Find where the given text appears and provide that cell's center as (x, y) coordinate. 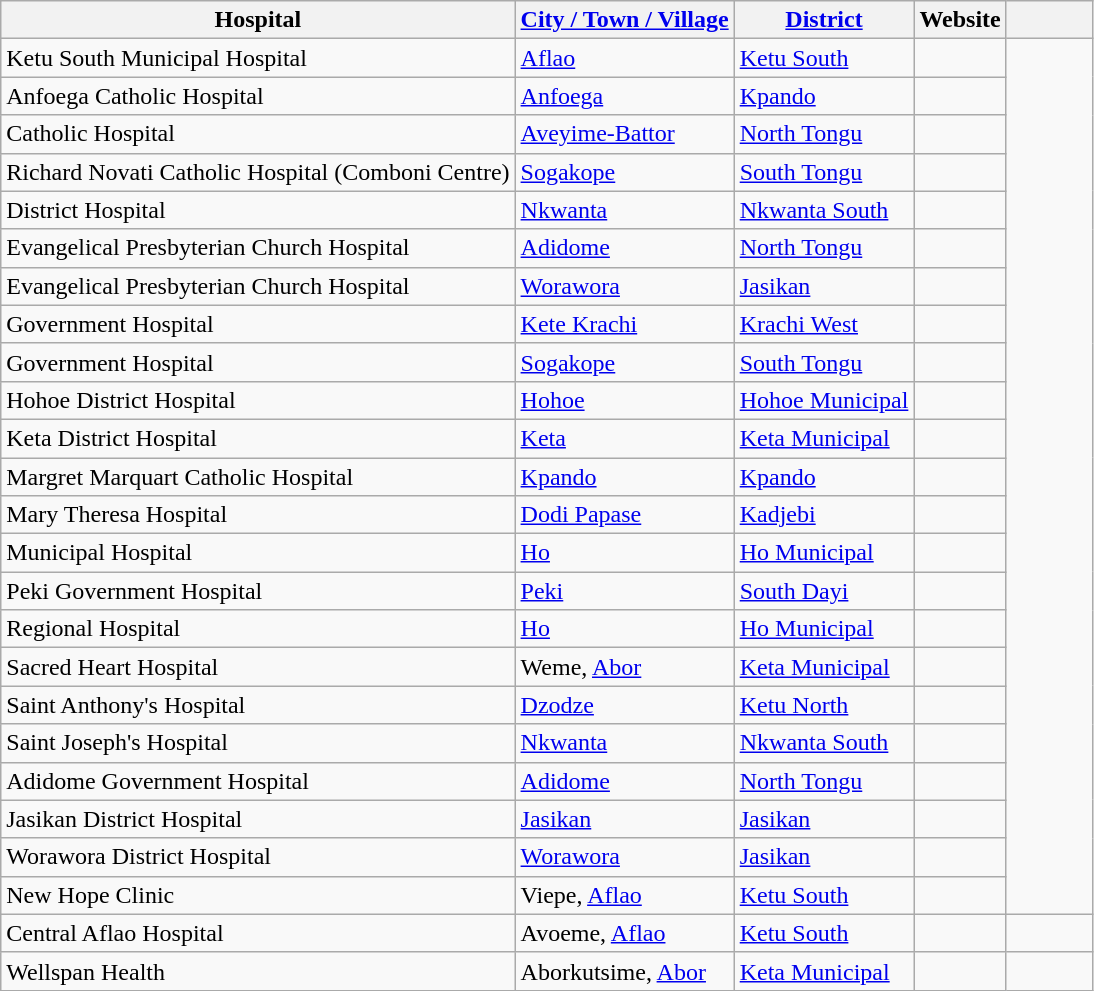
South Dayi (824, 591)
Keta (624, 438)
Hohoe Municipal (824, 400)
Aveyime-Battor (624, 134)
Richard Novati Catholic Hospital (Comboni Centre) (258, 172)
Regional Hospital (258, 629)
Central Aflao Hospital (258, 933)
Saint Anthony's Hospital (258, 705)
Krachi West (824, 324)
Margret Marquart Catholic Hospital (258, 477)
District (824, 20)
Aborkutsime, Abor (624, 971)
Hohoe District Hospital (258, 400)
Ketu North (824, 705)
Catholic Hospital (258, 134)
City / Town / Village (624, 20)
Mary Theresa Hospital (258, 515)
Website (960, 20)
Anfoega Catholic Hospital (258, 96)
Peki Government Hospital (258, 591)
Hohoe (624, 400)
Worawora District Hospital (258, 857)
Hospital (258, 20)
Municipal Hospital (258, 553)
Aflao (624, 58)
District Hospital (258, 210)
Keta District Hospital (258, 438)
Viepe, Aflao (624, 895)
Dodi Papase (624, 515)
Ketu South Municipal Hospital (258, 58)
Wellspan Health (258, 971)
New Hope Clinic (258, 895)
Weme, Abor (624, 667)
Peki (624, 591)
Anfoega (624, 96)
Dzodze (624, 705)
Saint Joseph's Hospital (258, 743)
Sacred Heart Hospital (258, 667)
Kete Krachi (624, 324)
Jasikan District Hospital (258, 819)
Kadjebi (824, 515)
Avoeme, Aflao (624, 933)
Adidome Government Hospital (258, 781)
